Identify which cell holds the provided text, then report its [x, y] central coordinate. 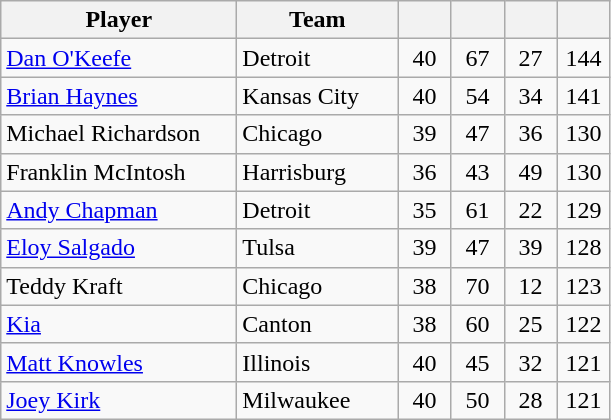
Harrisburg [318, 172]
Franklin McIntosh [119, 172]
141 [584, 96]
Team [318, 20]
Canton [318, 324]
12 [530, 286]
54 [478, 96]
123 [584, 286]
Teddy Kraft [119, 286]
Matt Knowles [119, 362]
34 [530, 96]
122 [584, 324]
129 [584, 210]
45 [478, 362]
Michael Richardson [119, 134]
Eloy Salgado [119, 248]
128 [584, 248]
49 [530, 172]
Tulsa [318, 248]
60 [478, 324]
Player [119, 20]
Kia [119, 324]
35 [424, 210]
Dan O'Keefe [119, 58]
32 [530, 362]
50 [478, 400]
144 [584, 58]
Brian Haynes [119, 96]
Joey Kirk [119, 400]
27 [530, 58]
67 [478, 58]
43 [478, 172]
28 [530, 400]
70 [478, 286]
61 [478, 210]
Milwaukee [318, 400]
25 [530, 324]
Illinois [318, 362]
22 [530, 210]
Kansas City [318, 96]
Andy Chapman [119, 210]
